Find where the given text appears and provide that cell's center as (X, Y) coordinate. 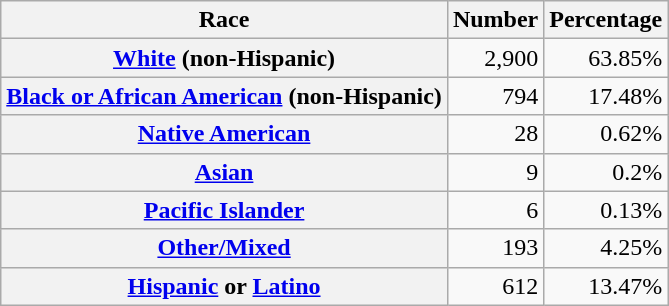
193 (495, 248)
28 (495, 134)
0.13% (606, 210)
Percentage (606, 20)
0.62% (606, 134)
White (non-Hispanic) (224, 58)
13.47% (606, 286)
Number (495, 20)
2,900 (495, 58)
9 (495, 172)
Hispanic or Latino (224, 286)
Asian (224, 172)
63.85% (606, 58)
4.25% (606, 248)
6 (495, 210)
17.48% (606, 96)
Black or African American (non-Hispanic) (224, 96)
794 (495, 96)
Native American (224, 134)
Pacific Islander (224, 210)
0.2% (606, 172)
Race (224, 20)
Other/Mixed (224, 248)
612 (495, 286)
